Output the [X, Y] coordinate of the center of the cell containing the given text.  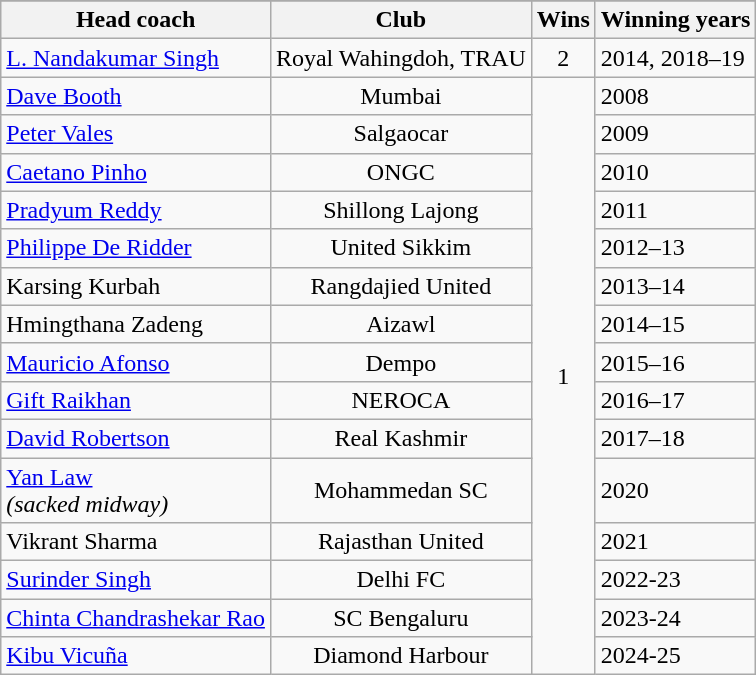
2020 [676, 490]
Rajasthan United [400, 542]
2012–13 [676, 248]
Kibu Vicuña [136, 656]
Philippe De Ridder [136, 248]
2013–14 [676, 286]
1 [563, 376]
2015–16 [676, 362]
2014, 2018–19 [676, 58]
Royal Wahingdoh, TRAU [400, 58]
SC Bengaluru [400, 618]
Dave Booth [136, 96]
ONGC [400, 172]
Winning years [676, 20]
Rangdajied United [400, 286]
2016–17 [676, 400]
2024-25 [676, 656]
Aizawl [400, 324]
2011 [676, 210]
Diamond Harbour [400, 656]
Surinder Singh [136, 580]
Mauricio Afonso [136, 362]
Yan Law (sacked midway) [136, 490]
L. Nandakumar Singh [136, 58]
Shillong Lajong [400, 210]
Dempo [400, 362]
2021 [676, 542]
Delhi FC [400, 580]
2023-24 [676, 618]
David Robertson [136, 438]
Wins [563, 20]
2 [563, 58]
Chinta Chandrashekar Rao [136, 618]
Peter Vales [136, 134]
Salgaocar [400, 134]
Real Kashmir [400, 438]
Mohammedan SC [400, 490]
Club [400, 20]
2017–18 [676, 438]
2009 [676, 134]
Hmingthana Zadeng [136, 324]
Gift Raikhan [136, 400]
Vikrant Sharma [136, 542]
Pradyum Reddy [136, 210]
Head coach [136, 20]
Karsing Kurbah [136, 286]
Caetano Pinho [136, 172]
2008 [676, 96]
Mumbai [400, 96]
United Sikkim [400, 248]
2014–15 [676, 324]
2022-23 [676, 580]
2010 [676, 172]
NEROCA [400, 400]
